Pinpoint the cell where the given text exists, returning its [x, y] midpoint coordinate. 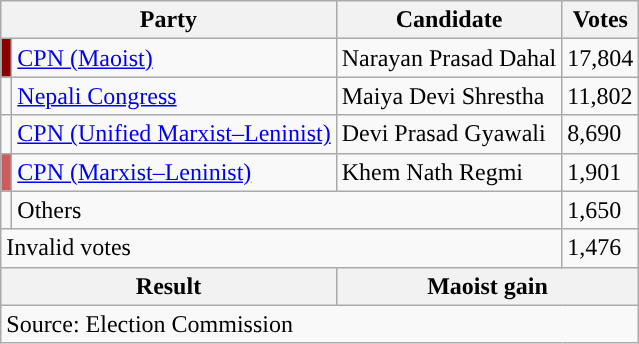
Result [168, 286]
Votes [600, 20]
Devi Prasad Gyawali [449, 134]
CPN (Maoist) [174, 58]
Candidate [449, 20]
11,802 [600, 96]
1,476 [600, 248]
Others [287, 210]
CPN (Marxist–Leninist) [174, 172]
Khem Nath Regmi [449, 172]
Party [168, 20]
Invalid votes [282, 248]
1,901 [600, 172]
17,804 [600, 58]
Maiya Devi Shrestha [449, 96]
Narayan Prasad Dahal [449, 58]
CPN (Unified Marxist–Leninist) [174, 134]
1,650 [600, 210]
Maoist gain [488, 286]
8,690 [600, 134]
Nepali Congress [174, 96]
Source: Election Commission [320, 324]
